Return (X, Y) of the center of cell containing provided text 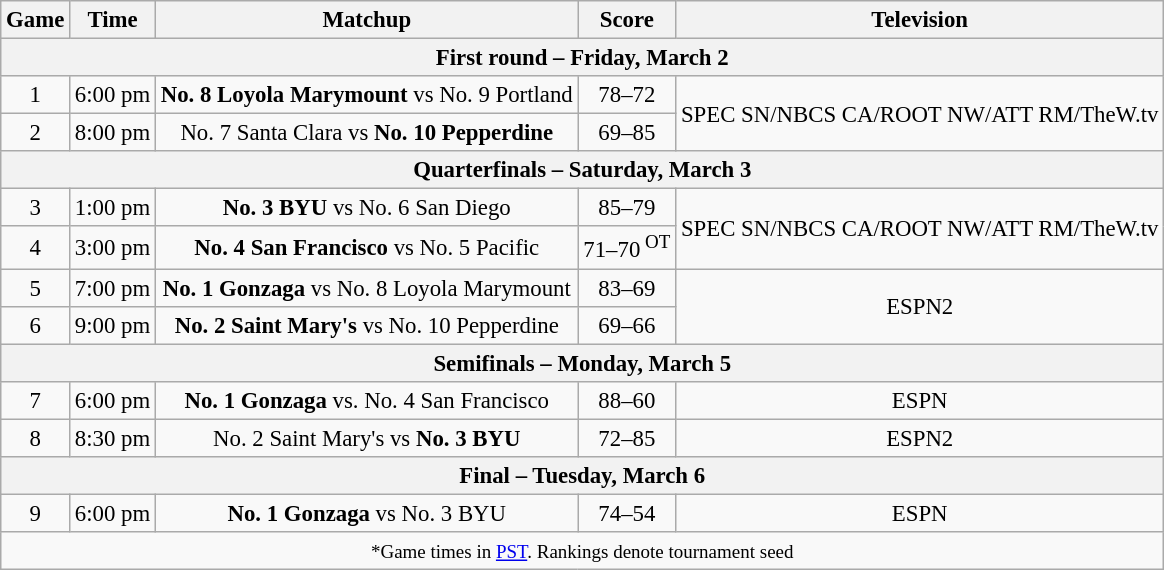
Matchup (366, 20)
Time (113, 20)
No. 4 San Francisco vs No. 5 Pacific (366, 247)
No. 7 Santa Clara vs No. 10 Pepperdine (366, 133)
8 (36, 438)
Score (627, 20)
5 (36, 288)
6 (36, 325)
4 (36, 247)
Quarterfinals – Saturday, March 3 (582, 170)
83–69 (627, 288)
No. 2 Saint Mary's vs No. 10 Pepperdine (366, 325)
3:00 pm (113, 247)
8:30 pm (113, 438)
88–60 (627, 400)
2 (36, 133)
74–54 (627, 513)
3 (36, 208)
Final – Tuesday, March 6 (582, 476)
Television (920, 20)
No. 1 Gonzaga vs No. 3 BYU (366, 513)
7 (36, 400)
7:00 pm (113, 288)
71–70 OT (627, 247)
No. 1 Gonzaga vs No. 8 Loyola Marymount (366, 288)
9 (36, 513)
Game (36, 20)
No. 2 Saint Mary's vs No. 3 BYU (366, 438)
8:00 pm (113, 133)
First round – Friday, March 2 (582, 58)
78–72 (627, 95)
No. 8 Loyola Marymount vs No. 9 Portland (366, 95)
No. 3 BYU vs No. 6 San Diego (366, 208)
1 (36, 95)
69–85 (627, 133)
72–85 (627, 438)
*Game times in PST. Rankings denote tournament seed (582, 551)
No. 1 Gonzaga vs. No. 4 San Francisco (366, 400)
69–66 (627, 325)
1:00 pm (113, 208)
85–79 (627, 208)
Semifinals – Monday, March 5 (582, 363)
9:00 pm (113, 325)
